Locate the cell with the specified text and output its [X, Y] center coordinate. 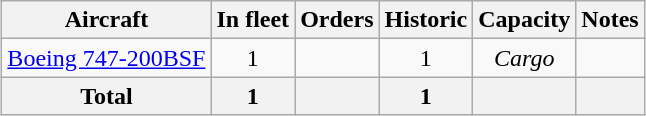
Orders [337, 20]
Capacity [524, 20]
Notes [610, 20]
Cargo [524, 58]
Aircraft [106, 20]
Boeing 747-200BSF [106, 58]
In fleet [253, 20]
Total [106, 96]
Historic [426, 20]
